From the cell containing the given text, extract its center point as (x, y) coordinate. 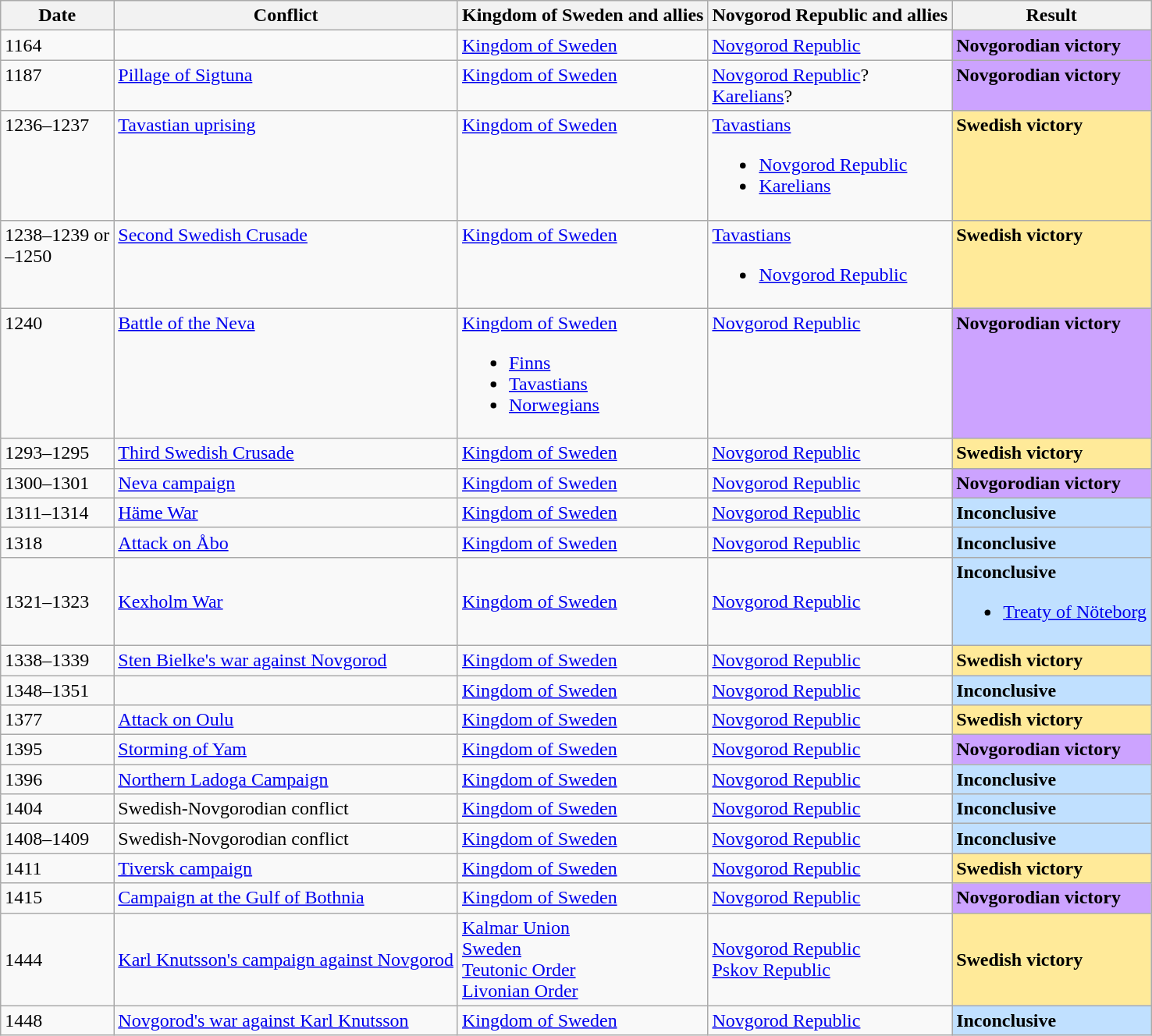
Attack on Oulu (286, 720)
1338–1339 (58, 660)
1293–1295 (58, 453)
Date (58, 16)
Attack on Åbo (286, 542)
1187 (58, 86)
1300–1301 (58, 483)
1240 (58, 373)
Tavastians Novgorod RepublicKarelians (830, 165)
Karl Knutsson's campaign against Novgorod (286, 960)
Novgorod's war against Karl Knutsson (286, 1020)
1311–1314 (58, 513)
Northern Ladoga Campaign (286, 779)
1444 (58, 960)
1377 (58, 720)
Second Swedish Crusade (286, 264)
1238–1239 or–1250 (58, 264)
InconclusiveTreaty of Nöteborg (1052, 601)
1395 (58, 750)
Tavastian uprising (286, 165)
Campaign at the Gulf of Bothnia (286, 898)
1236–1237 (58, 165)
1396 (58, 779)
Battle of the Neva (286, 373)
1321–1323 (58, 601)
Kexholm War (286, 601)
Kingdom of Sweden and allies (582, 16)
1411 (58, 868)
Kalmar Union Sweden Teutonic Order Livonian Order (582, 960)
Sten Bielke's war against Novgorod (286, 660)
Novgorod Republic Pskov Republic (830, 960)
Conflict (286, 16)
Storming of Yam (286, 750)
1448 (58, 1020)
1348–1351 (58, 690)
1404 (58, 809)
1408–1409 (58, 839)
Third Swedish Crusade (286, 453)
Neva campaign (286, 483)
1164 (58, 45)
Häme War (286, 513)
1318 (58, 542)
Pillage of Sigtuna (286, 86)
Tavastians Novgorod Republic (830, 264)
Novgorod Republic and allies (830, 16)
Kingdom of SwedenFinnsTavastiansNorwegians (582, 373)
1415 (58, 898)
Novgorod Republic?Karelians? (830, 86)
Result (1052, 16)
Tiversk campaign (286, 868)
